Provide the (x, y) coordinate of the cell's center where the given text is located.  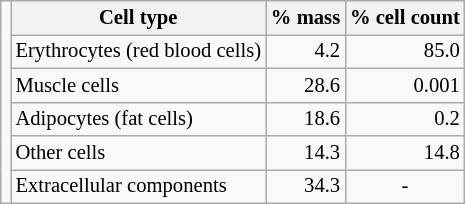
4.2 (306, 51)
0.001 (405, 85)
18.6 (306, 119)
34.3 (306, 186)
28.6 (306, 85)
% mass (306, 17)
% cell count (405, 17)
Cell type (138, 17)
Extracellular components (138, 186)
Other cells (138, 153)
Muscle cells (138, 85)
Adipocytes (fat cells) (138, 119)
Erythrocytes (red blood cells) (138, 51)
0.2 (405, 119)
14.3 (306, 153)
14.8 (405, 153)
- (405, 186)
85.0 (405, 51)
